Locate the cell with the specified text and output its [x, y] center coordinate. 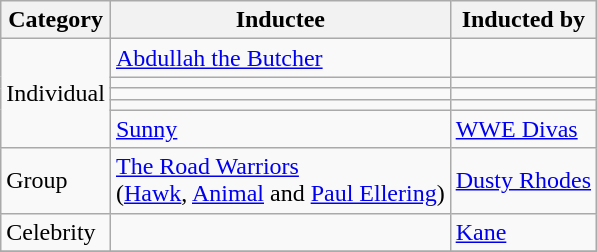
Individual [56, 94]
Inductee [280, 20]
Abdullah the Butcher [280, 58]
Category [56, 20]
Inducted by [523, 20]
Group [56, 180]
The Road Warriors(Hawk, Animal and Paul Ellering) [280, 180]
Dusty Rhodes [523, 180]
Kane [523, 232]
Celebrity [56, 232]
WWE Divas [523, 129]
Sunny [280, 129]
